Scan for the cell matching the given text and deliver its (x, y) coordinate at center. 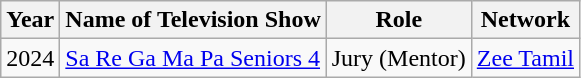
Name of Television Show (193, 20)
Network (525, 20)
Jury (Mentor) (398, 58)
Year (30, 20)
Zee Tamil (525, 58)
Role (398, 20)
Sa Re Ga Ma Pa Seniors 4 (193, 58)
2024 (30, 58)
